Detect which cell encompasses the target text, then output its [X, Y] center coordinate. 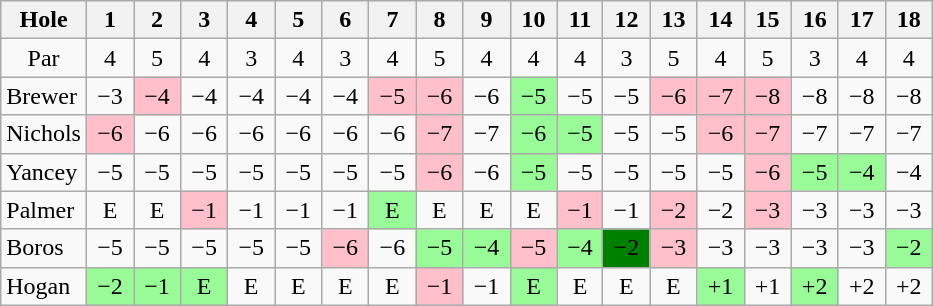
16 [814, 20]
Hogan [44, 286]
17 [862, 20]
15 [768, 20]
12 [626, 20]
2 [158, 20]
Boros [44, 248]
Par [44, 58]
10 [534, 20]
13 [674, 20]
8 [440, 20]
Brewer [44, 96]
1 [110, 20]
Yancey [44, 172]
11 [580, 20]
18 [908, 20]
9 [486, 20]
Nichols [44, 134]
7 [392, 20]
14 [720, 20]
Hole [44, 20]
6 [346, 20]
Palmer [44, 210]
